Find where the given text appears and provide that cell's center as (x, y) coordinate. 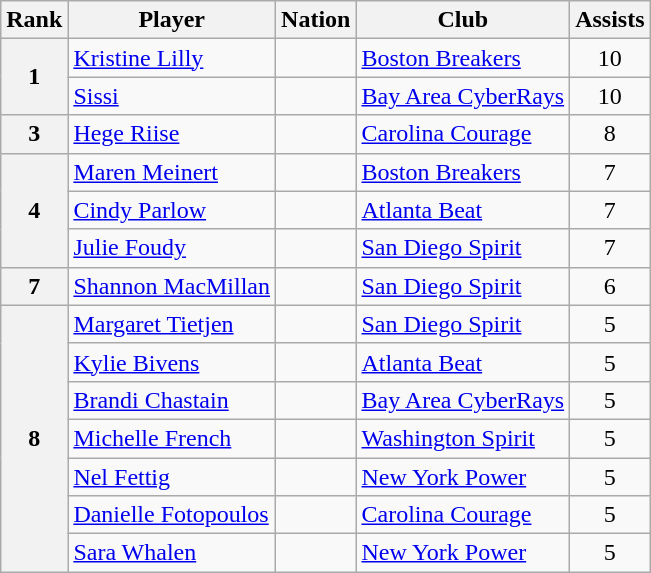
Player (172, 20)
Nel Fettig (172, 477)
Cindy Parlow (172, 210)
6 (610, 286)
Shannon MacMillan (172, 286)
Brandi Chastain (172, 400)
Hege Riise (172, 134)
Michelle French (172, 438)
Julie Foudy (172, 248)
Sara Whalen (172, 553)
Assists (610, 20)
4 (34, 210)
Kylie Bivens (172, 362)
Sissi (172, 96)
Maren Meinert (172, 172)
Club (463, 20)
3 (34, 134)
Rank (34, 20)
Margaret Tietjen (172, 324)
Kristine Lilly (172, 58)
Washington Spirit (463, 438)
Nation (316, 20)
1 (34, 77)
Danielle Fotopoulos (172, 515)
